Search for the cell housing the specified text and yield its [x, y] center coordinate. 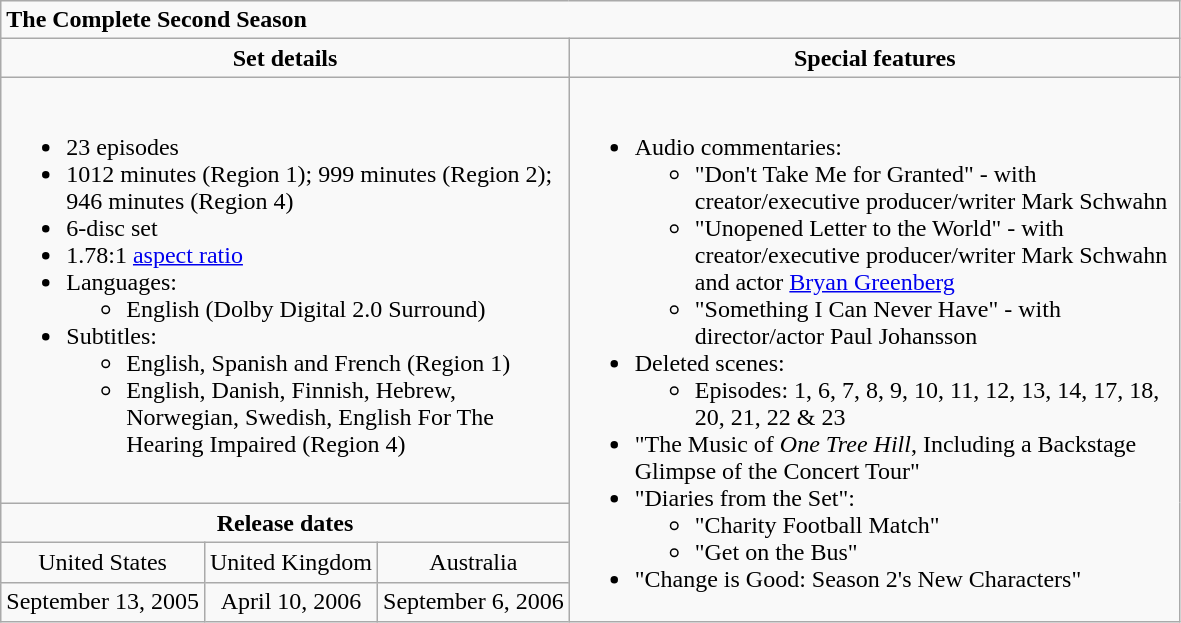
United Kingdom [290, 563]
Release dates [285, 523]
United States [103, 563]
The Complete Second Season [591, 20]
Set details [285, 58]
Australia [474, 563]
September 6, 2006 [474, 602]
Special features [874, 58]
April 10, 2006 [290, 602]
September 13, 2005 [103, 602]
